Detect which cell encompasses the target text, then output its (X, Y) center coordinate. 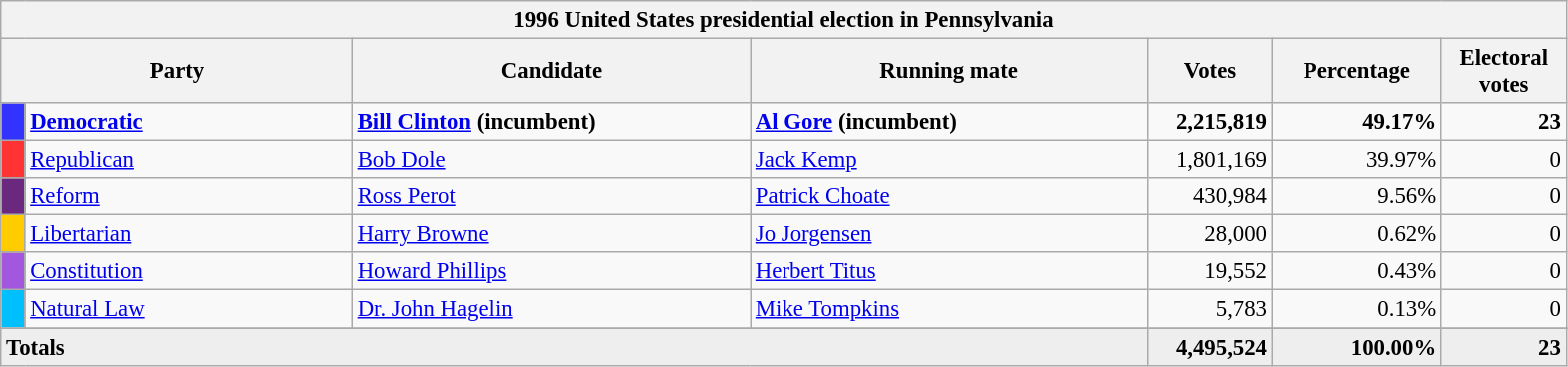
9.56% (1356, 196)
1,801,169 (1210, 160)
Jack Kemp (949, 160)
Al Gore (incumbent) (949, 122)
49.17% (1356, 122)
430,984 (1210, 196)
Mike Tompkins (949, 309)
0.43% (1356, 272)
Ross Perot (551, 196)
28,000 (1210, 234)
0.13% (1356, 309)
Bob Dole (551, 160)
Libertarian (189, 234)
Dr. John Hagelin (551, 309)
Candidate (551, 72)
Harry Browne (551, 234)
Running mate (949, 72)
Democratic (189, 122)
Constitution (189, 272)
100.00% (1356, 347)
Patrick Choate (949, 196)
5,783 (1210, 309)
0.62% (1356, 234)
Jo Jorgensen (949, 234)
1996 United States presidential election in Pennsylvania (784, 20)
Reform (189, 196)
Votes (1210, 72)
19,552 (1210, 272)
Percentage (1356, 72)
Electoral votes (1503, 72)
Bill Clinton (incumbent) (551, 122)
Herbert Titus (949, 272)
Party (178, 72)
Republican (189, 160)
Natural Law (189, 309)
2,215,819 (1210, 122)
4,495,524 (1210, 347)
Howard Phillips (551, 272)
Totals (575, 347)
39.97% (1356, 160)
